Return (x, y) of the center of cell containing provided text 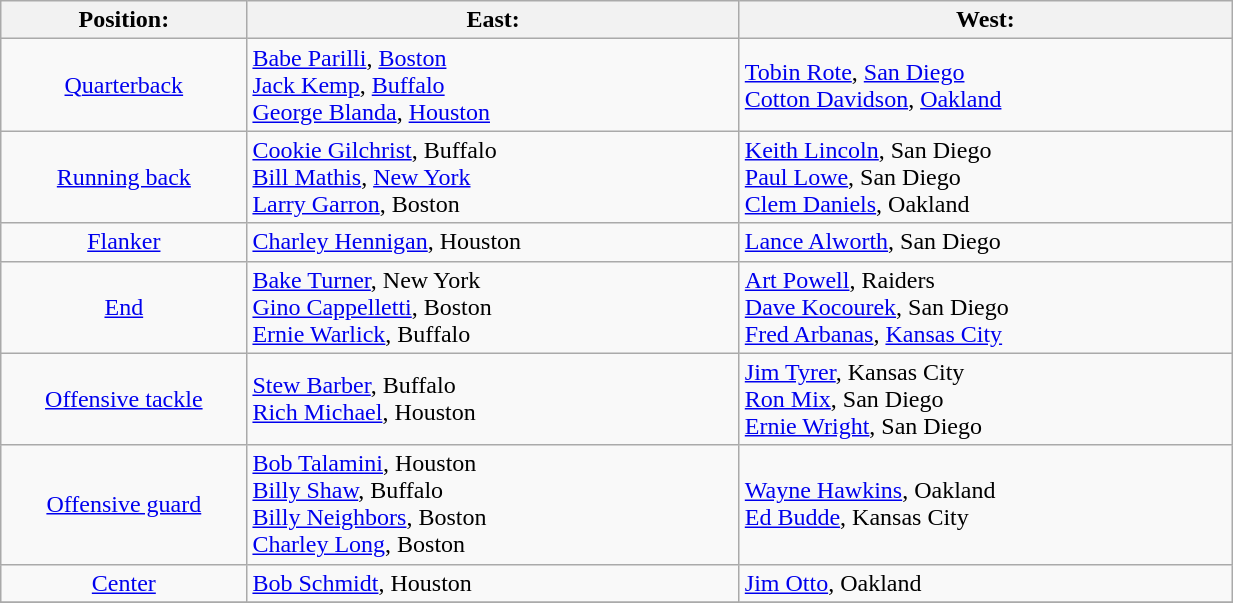
East: (493, 20)
Running back (124, 177)
Art Powell, RaidersDave Kocourek, San DiegoFred Arbanas, Kansas City (985, 307)
Bake Turner, New YorkGino Cappelletti, BostonErnie Warlick, Buffalo (493, 307)
Bob Talamini, HoustonBilly Shaw, BuffaloBilly Neighbors, BostonCharley Long, Boston (493, 504)
Quarterback (124, 85)
Keith Lincoln, San DiegoPaul Lowe, San DiegoClem Daniels, Oakland (985, 177)
Offensive tackle (124, 399)
West: (985, 20)
Lance Alworth, San Diego (985, 242)
Wayne Hawkins, OaklandEd Budde, Kansas City (985, 504)
Babe Parilli, BostonJack Kemp, BuffaloGeorge Blanda, Houston (493, 85)
Tobin Rote, San DiegoCotton Davidson, Oakland (985, 85)
Jim Tyrer, Kansas CityRon Mix, San DiegoErnie Wright, San Diego (985, 399)
Stew Barber, BuffaloRich Michael, Houston (493, 399)
Cookie Gilchrist, BuffaloBill Mathis, New YorkLarry Garron, Boston (493, 177)
Jim Otto, Oakland (985, 583)
Center (124, 583)
Flanker (124, 242)
Offensive guard (124, 504)
Bob Schmidt, Houston (493, 583)
Position: (124, 20)
Charley Hennigan, Houston (493, 242)
End (124, 307)
